Provide the [x, y] coordinate of the cell's center where the given text is located.  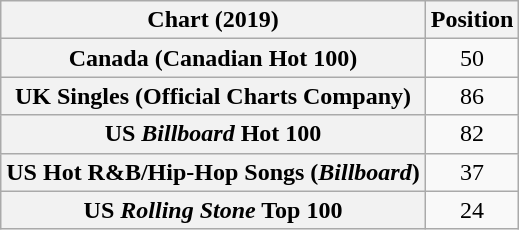
Position [472, 20]
86 [472, 96]
Chart (2019) [213, 20]
US Hot R&B/Hip-Hop Songs (Billboard) [213, 172]
US Rolling Stone Top 100 [213, 210]
50 [472, 58]
24 [472, 210]
UK Singles (Official Charts Company) [213, 96]
37 [472, 172]
Canada (Canadian Hot 100) [213, 58]
US Billboard Hot 100 [213, 134]
82 [472, 134]
